Pinpoint the cell where the given text exists, returning its (X, Y) midpoint coordinate. 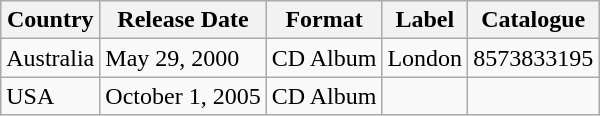
October 1, 2005 (183, 96)
8573833195 (534, 58)
London (425, 58)
Format (324, 20)
Catalogue (534, 20)
USA (50, 96)
Release Date (183, 20)
May 29, 2000 (183, 58)
Country (50, 20)
Label (425, 20)
Australia (50, 58)
